Scan for the cell matching the given text and deliver its (x, y) coordinate at center. 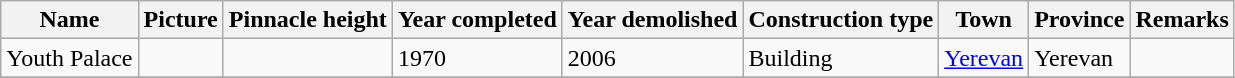
2006 (652, 58)
Name (70, 20)
Province (1080, 20)
Construction type (841, 20)
Remarks (1182, 20)
Year demolished (652, 20)
Year completed (477, 20)
1970 (477, 58)
Picture (180, 20)
Youth Palace (70, 58)
Pinnacle height (308, 20)
Town (984, 20)
Building (841, 58)
